Scan for the cell matching the given text and deliver its (X, Y) coordinate at center. 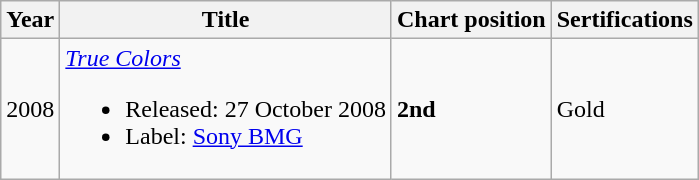
Year (30, 20)
2nd (471, 109)
Chart position (471, 20)
2008 (30, 109)
Title (226, 20)
Gold (624, 109)
Sertifications (624, 20)
True ColorsReleased: 27 October 2008Label: Sony BMG (226, 109)
